Output the [X, Y] coordinate of the center of the cell containing the given text.  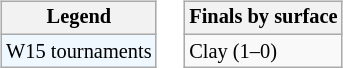
W15 tournaments [78, 51]
Finals by surface [263, 18]
Legend [78, 18]
Clay (1–0) [263, 51]
